Output the [x, y] coordinate of the center of the cell containing the given text.  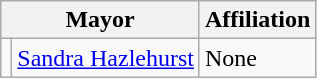
Sandra Hazlehurst [106, 58]
None [257, 58]
Mayor [100, 20]
Affiliation [257, 20]
